Output the (X, Y) coordinate of the center of the cell containing the given text.  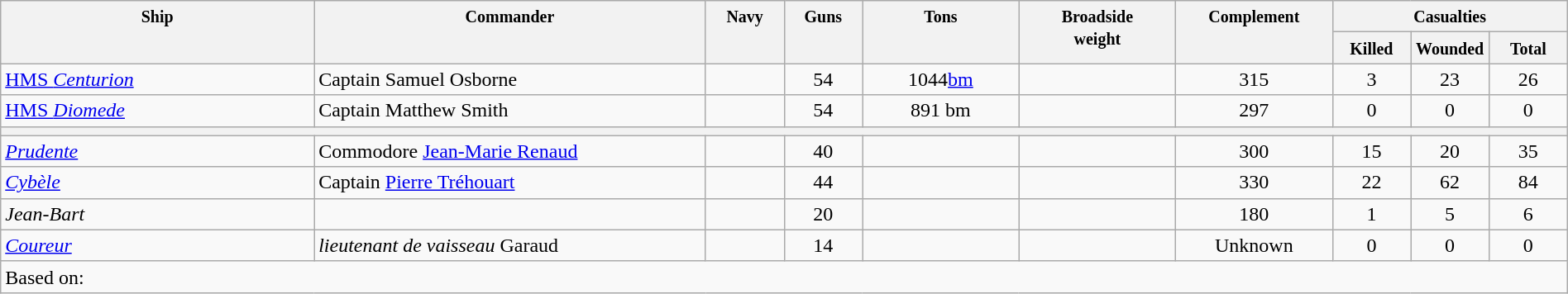
35 (1528, 151)
297 (1254, 111)
Killed (1371, 48)
Unknown (1254, 245)
Captain Pierre Tréhouart (510, 183)
Wounded (1451, 48)
23 (1451, 79)
Total (1528, 48)
15 (1371, 151)
HMS Centurion (157, 79)
Commodore Jean-Marie Renaud (510, 151)
1044bm (941, 79)
Cybèle (157, 183)
Tons (941, 32)
180 (1254, 214)
5 (1451, 214)
Based on: (784, 277)
Guns (824, 32)
HMS Diomede (157, 111)
26 (1528, 79)
Ship (157, 32)
Prudente (157, 151)
6 (1528, 214)
Jean-Bart (157, 214)
44 (824, 183)
300 (1254, 151)
40 (824, 151)
Casualties (1450, 17)
3 (1371, 79)
lieutenant de vaisseau Garaud (510, 245)
14 (824, 245)
84 (1528, 183)
Complement (1254, 32)
22 (1371, 183)
Captain Samuel Osborne (510, 79)
Captain Matthew Smith (510, 111)
330 (1254, 183)
315 (1254, 79)
891 bm (941, 111)
Coureur (157, 245)
62 (1451, 183)
Navy (744, 32)
Commander (510, 32)
1 (1371, 214)
Broadsideweight (1097, 32)
